Extract the (X, Y) coordinate from the center of the cell holding the provided text.  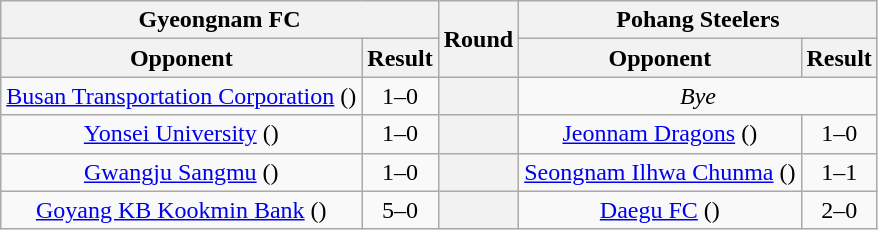
Goyang KB Kookmin Bank () (182, 210)
Daegu FC () (660, 210)
Busan Transportation Corporation () (182, 96)
1–1 (839, 172)
Gwangju Sangmu () (182, 172)
Jeonnam Dragons () (660, 134)
Bye (698, 96)
Pohang Steelers (698, 20)
Round (478, 39)
5–0 (400, 210)
Seongnam Ilhwa Chunma () (660, 172)
2–0 (839, 210)
Gyeongnam FC (220, 20)
Yonsei University () (182, 134)
